Determine the [x, y] coordinate at the center of the cell enclosing the given text.  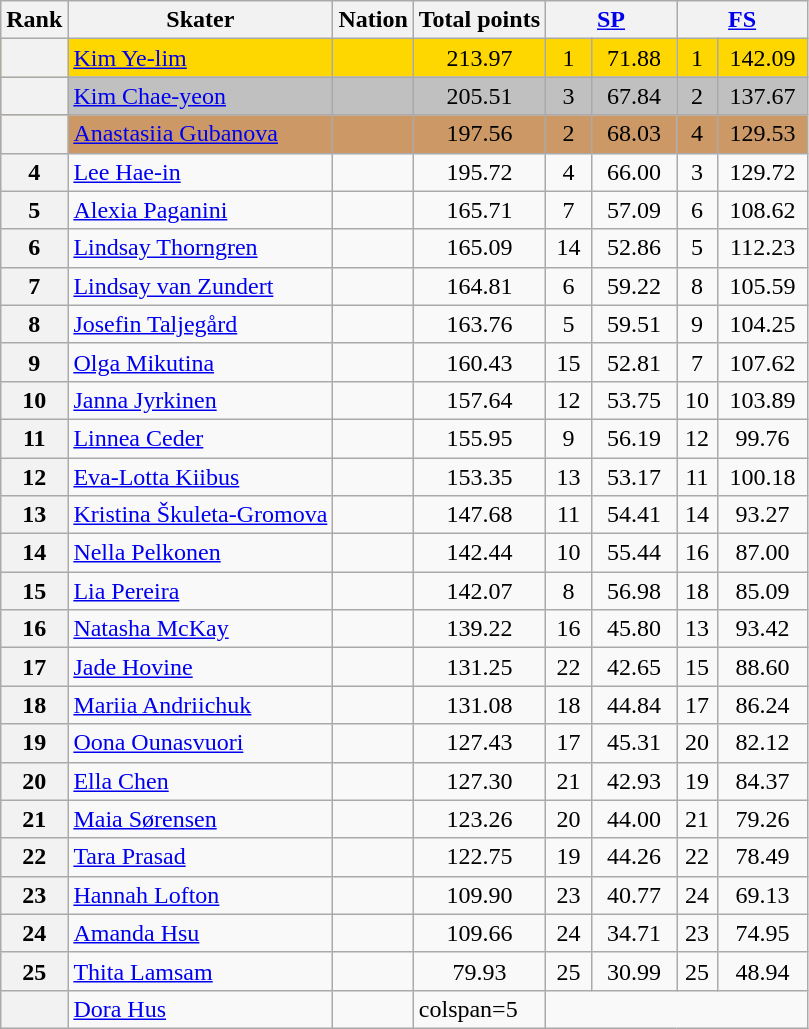
Hannah Lofton [200, 895]
109.90 [479, 895]
67.84 [634, 96]
Total points [479, 20]
155.95 [479, 438]
100.18 [763, 477]
Tara Prasad [200, 857]
137.67 [763, 96]
86.24 [763, 705]
colspan=5 [479, 1009]
112.23 [763, 248]
53.75 [634, 400]
59.51 [634, 324]
129.72 [763, 172]
SP [612, 20]
74.95 [763, 933]
Eva-Lotta Kiibus [200, 477]
123.26 [479, 819]
71.88 [634, 58]
54.41 [634, 515]
122.75 [479, 857]
52.81 [634, 362]
104.25 [763, 324]
66.00 [634, 172]
Amanda Hsu [200, 933]
93.42 [763, 629]
45.31 [634, 743]
142.07 [479, 591]
Kristina Škuleta-Gromova [200, 515]
44.84 [634, 705]
131.25 [479, 667]
Oona Ounasvuori [200, 743]
69.13 [763, 895]
79.26 [763, 819]
Lindsay van Zundert [200, 286]
157.64 [479, 400]
Olga Mikutina [200, 362]
59.22 [634, 286]
127.30 [479, 781]
99.76 [763, 438]
131.08 [479, 705]
52.86 [634, 248]
Josefin Taljegård [200, 324]
53.17 [634, 477]
FS [742, 20]
213.97 [479, 58]
Nation [373, 20]
Mariia Andriichuk [200, 705]
195.72 [479, 172]
42.65 [634, 667]
Dora Hus [200, 1009]
55.44 [634, 553]
40.77 [634, 895]
109.66 [479, 933]
88.60 [763, 667]
Ella Chen [200, 781]
107.62 [763, 362]
84.37 [763, 781]
79.93 [479, 971]
78.49 [763, 857]
93.27 [763, 515]
Lia Pereira [200, 591]
153.35 [479, 477]
Anastasiia Gubanova [200, 134]
Kim Ye-lim [200, 58]
160.43 [479, 362]
127.43 [479, 743]
44.26 [634, 857]
56.98 [634, 591]
129.53 [763, 134]
Rank [34, 20]
34.71 [634, 933]
Alexia Paganini [200, 210]
105.59 [763, 286]
205.51 [479, 96]
Linnea Ceder [200, 438]
Lindsay Thorngren [200, 248]
57.09 [634, 210]
Skater [200, 20]
139.22 [479, 629]
108.62 [763, 210]
Janna Jyrkinen [200, 400]
Thita Lamsam [200, 971]
30.99 [634, 971]
45.80 [634, 629]
142.09 [763, 58]
42.93 [634, 781]
Maia Sørensen [200, 819]
Jade Hovine [200, 667]
Lee Hae-in [200, 172]
Natasha McKay [200, 629]
163.76 [479, 324]
Nella Pelkonen [200, 553]
164.81 [479, 286]
197.56 [479, 134]
56.19 [634, 438]
82.12 [763, 743]
142.44 [479, 553]
87.00 [763, 553]
44.00 [634, 819]
48.94 [763, 971]
68.03 [634, 134]
103.89 [763, 400]
85.09 [763, 591]
147.68 [479, 515]
165.09 [479, 248]
Kim Chae-yeon [200, 96]
165.71 [479, 210]
